Output the [X, Y] coordinate of the center of the cell containing the given text.  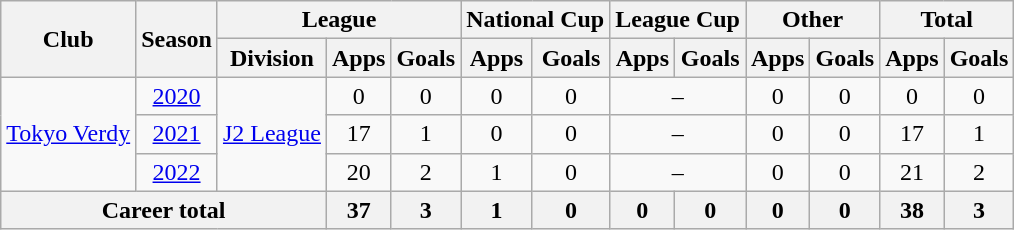
Tokyo Verdy [68, 134]
38 [912, 210]
Other [813, 20]
2021 [177, 134]
2020 [177, 96]
Career total [164, 210]
National Cup [536, 20]
37 [358, 210]
Total [947, 20]
League Cup [678, 20]
Club [68, 39]
Division [272, 58]
J2 League [272, 134]
20 [358, 172]
21 [912, 172]
2022 [177, 172]
Season [177, 39]
League [338, 20]
